For the text-containing cell, return its midpoint in [x, y] coordinate format. 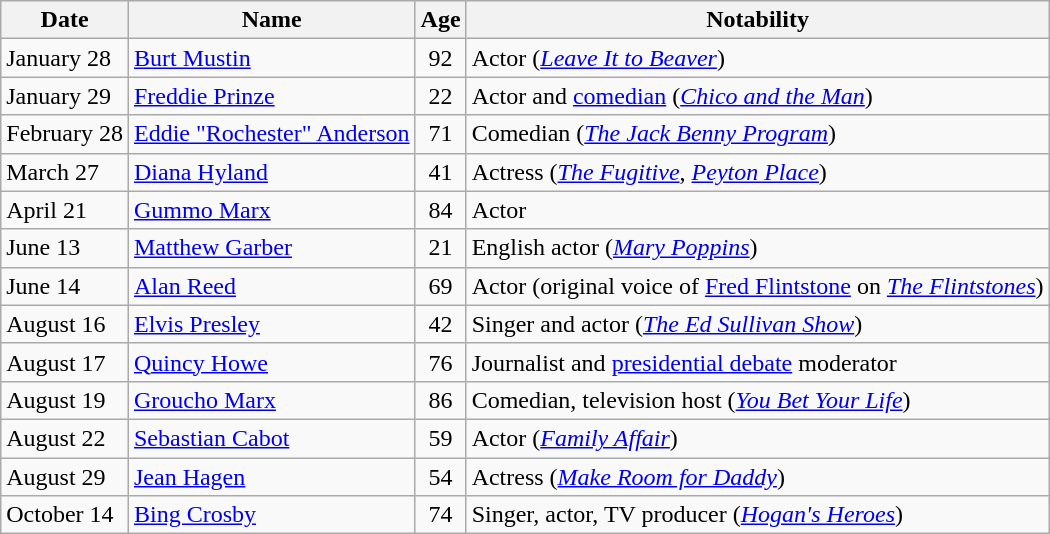
Journalist and presidential debate moderator [758, 362]
21 [440, 248]
August 16 [65, 324]
Actress (Make Room for Daddy) [758, 477]
59 [440, 438]
August 17 [65, 362]
84 [440, 210]
Burt Mustin [272, 58]
August 22 [65, 438]
Comedian, television host (You Bet Your Life) [758, 400]
Freddie Prinze [272, 96]
86 [440, 400]
Name [272, 20]
76 [440, 362]
June 13 [65, 248]
Bing Crosby [272, 515]
Jean Hagen [272, 477]
Notability [758, 20]
Groucho Marx [272, 400]
April 21 [65, 210]
42 [440, 324]
Actor (Leave It to Beaver) [758, 58]
71 [440, 134]
January 28 [65, 58]
Singer and actor (The Ed Sullivan Show) [758, 324]
Singer, actor, TV producer (Hogan's Heroes) [758, 515]
Comedian (The Jack Benny Program) [758, 134]
Actor [758, 210]
Diana Hyland [272, 172]
69 [440, 286]
74 [440, 515]
Eddie "Rochester" Anderson [272, 134]
March 27 [65, 172]
Matthew Garber [272, 248]
Elvis Presley [272, 324]
Quincy Howe [272, 362]
June 14 [65, 286]
Date [65, 20]
Actress (The Fugitive, Peyton Place) [758, 172]
Actor (Family Affair) [758, 438]
Actor and comedian (Chico and the Man) [758, 96]
Alan Reed [272, 286]
Gummo Marx [272, 210]
92 [440, 58]
41 [440, 172]
January 29 [65, 96]
August 29 [65, 477]
English actor (Mary Poppins) [758, 248]
October 14 [65, 515]
February 28 [65, 134]
22 [440, 96]
August 19 [65, 400]
Age [440, 20]
Actor (original voice of Fred Flintstone on The Flintstones) [758, 286]
Sebastian Cabot [272, 438]
54 [440, 477]
